Search for the cell housing the specified text and yield its [X, Y] center coordinate. 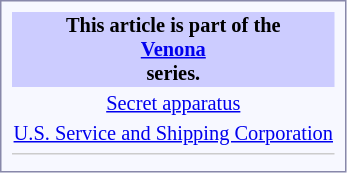
Secret apparatus [173, 104]
This article is part of theVenonaseries. [173, 50]
U.S. Service and Shipping Corporation [173, 134]
